For the text-containing cell, return its midpoint in [X, Y] coordinate format. 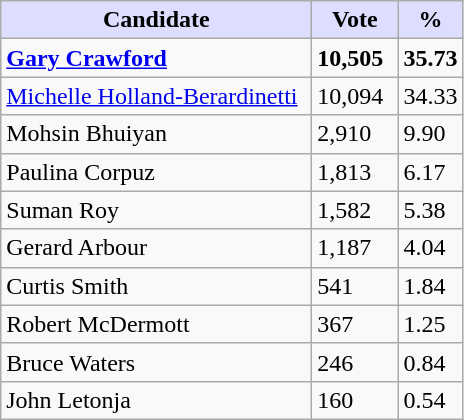
10,094 [355, 96]
Curtis Smith [156, 286]
160 [355, 400]
9.90 [430, 134]
1.84 [430, 286]
Gary Crawford [156, 58]
Michelle Holland-Berardinetti [156, 96]
367 [355, 324]
Paulina Corpuz [156, 172]
0.84 [430, 362]
1,582 [355, 210]
34.33 [430, 96]
Suman Roy [156, 210]
5.38 [430, 210]
Mohsin Bhuiyan [156, 134]
0.54 [430, 400]
541 [355, 286]
Candidate [156, 20]
Vote [355, 20]
John Letonja [156, 400]
% [430, 20]
1.25 [430, 324]
2,910 [355, 134]
4.04 [430, 248]
6.17 [430, 172]
246 [355, 362]
10,505 [355, 58]
Robert McDermott [156, 324]
35.73 [430, 58]
Bruce Waters [156, 362]
Gerard Arbour [156, 248]
1,813 [355, 172]
1,187 [355, 248]
